Provide the (X, Y) coordinate of the cell's center where the given text is located.  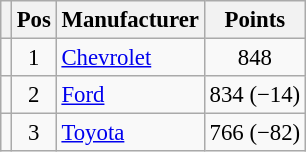
Chevrolet (130, 58)
3 (34, 133)
1 (34, 58)
Toyota (130, 133)
2 (34, 95)
Pos (34, 20)
848 (254, 58)
834 (−14) (254, 95)
Manufacturer (130, 20)
Ford (130, 95)
Points (254, 20)
766 (−82) (254, 133)
